Locate the cell with the specified text and output its (x, y) center coordinate. 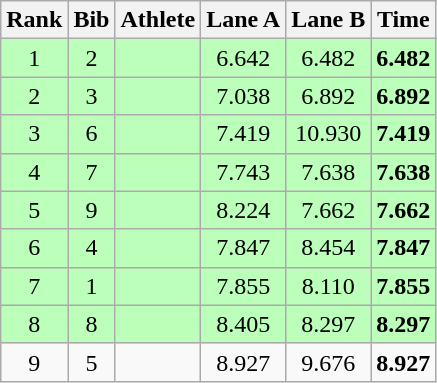
Bib (92, 20)
9.676 (328, 362)
10.930 (328, 134)
Athlete (158, 20)
8.454 (328, 248)
7.743 (244, 172)
Lane A (244, 20)
6.642 (244, 58)
7.038 (244, 96)
Time (404, 20)
8.405 (244, 324)
Rank (34, 20)
8.110 (328, 286)
8.224 (244, 210)
Lane B (328, 20)
